Pinpoint the cell where the given text exists, returning its (x, y) midpoint coordinate. 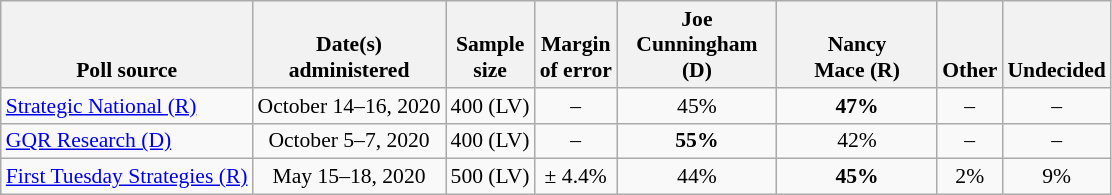
May 15–18, 2020 (350, 177)
Marginof error (576, 44)
44% (697, 177)
October 5–7, 2020 (350, 141)
GQR Research (D) (127, 141)
Other (970, 44)
55% (697, 141)
± 4.4% (576, 177)
9% (1056, 177)
October 14–16, 2020 (350, 106)
47% (857, 106)
42% (857, 141)
Undecided (1056, 44)
Date(s)administered (350, 44)
JoeCunningham (D) (697, 44)
First Tuesday Strategies (R) (127, 177)
500 (LV) (490, 177)
Strategic National (R) (127, 106)
2% (970, 177)
NancyMace (R) (857, 44)
Poll source (127, 44)
Samplesize (490, 44)
